Output the [X, Y] coordinate of the center of the cell containing the given text.  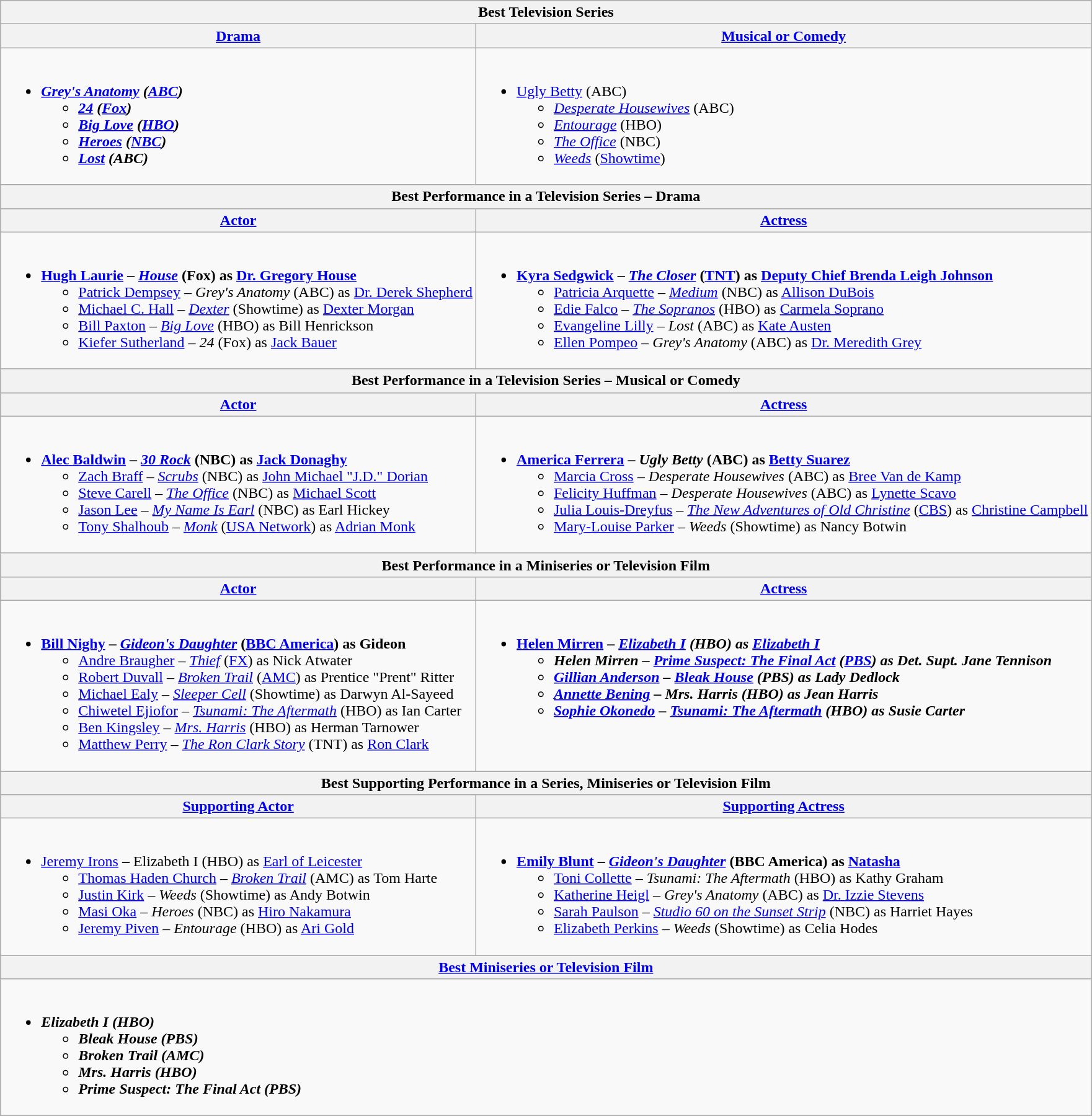
Elizabeth I (HBO)Bleak House (PBS)Broken Trail (AMC)Mrs. Harris (HBO)Prime Suspect: The Final Act (PBS) [546, 1048]
Ugly Betty (ABC)Desperate Housewives (ABC)Entourage (HBO)The Office (NBC)Weeds (Showtime) [783, 117]
Best Performance in a Television Series – Drama [546, 197]
Drama [238, 36]
Supporting Actress [783, 807]
Best Performance in a Television Series – Musical or Comedy [546, 381]
Grey's Anatomy (ABC)24 (Fox)Big Love (HBO)Heroes (NBC)Lost (ABC) [238, 117]
Best Performance in a Miniseries or Television Film [546, 565]
Best Miniseries or Television Film [546, 967]
Supporting Actor [238, 807]
Best Television Series [546, 12]
Best Supporting Performance in a Series, Miniseries or Television Film [546, 783]
Musical or Comedy [783, 36]
